For the text-containing cell, return its midpoint in (x, y) coordinate format. 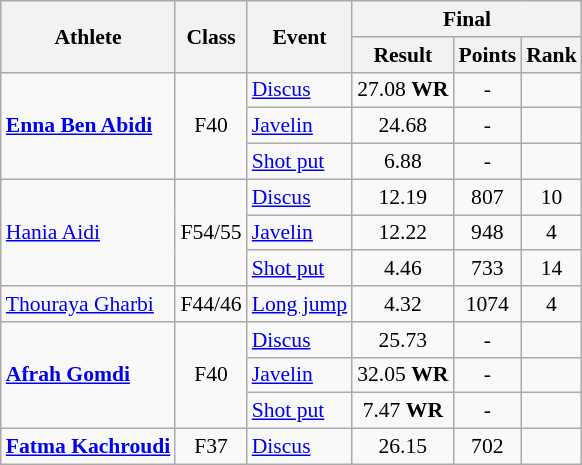
Athlete (88, 36)
733 (487, 269)
6.88 (402, 162)
Long jump (300, 304)
1074 (487, 304)
4.32 (402, 304)
24.68 (402, 126)
32.05 WR (402, 375)
Event (300, 36)
14 (552, 269)
27.08 WR (402, 90)
Points (487, 55)
F44/46 (210, 304)
7.47 WR (402, 411)
4.46 (402, 269)
Hania Aidi (88, 232)
Afrah Gomdi (88, 376)
Result (402, 55)
26.15 (402, 447)
Class (210, 36)
Fatma Kachroudi (88, 447)
Enna Ben Abidi (88, 126)
10 (552, 197)
12.22 (402, 233)
F37 (210, 447)
Final (467, 19)
12.19 (402, 197)
702 (487, 447)
807 (487, 197)
948 (487, 233)
F54/55 (210, 232)
25.73 (402, 340)
Thouraya Gharbi (88, 304)
Rank (552, 55)
